Find where the given text appears and provide that cell's center as [X, Y] coordinate. 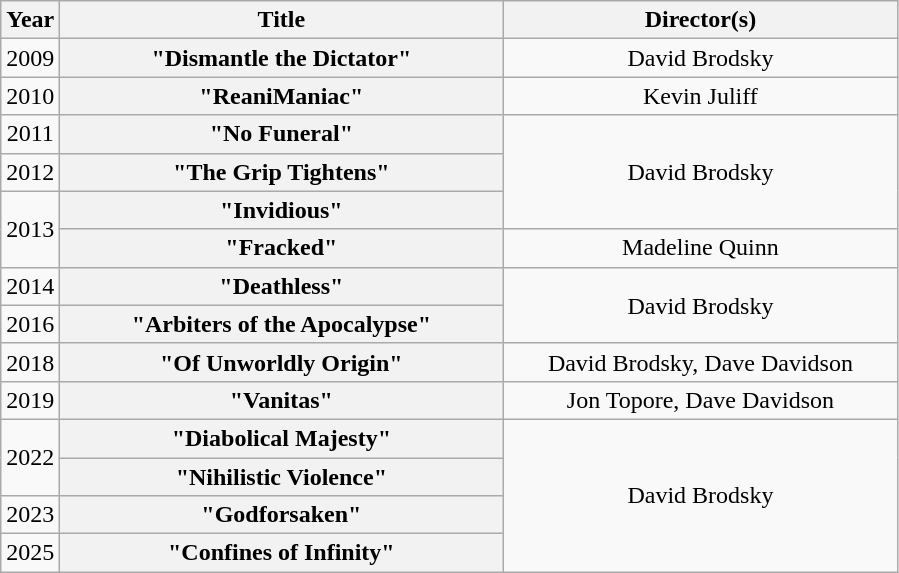
Year [30, 20]
2010 [30, 96]
2025 [30, 553]
Jon Topore, Dave Davidson [700, 400]
"Fracked" [282, 248]
"Confines of Infinity" [282, 553]
Director(s) [700, 20]
"The Grip Tightens" [282, 172]
"Of Unworldly Origin" [282, 362]
"Invidious" [282, 210]
Madeline Quinn [700, 248]
2012 [30, 172]
"ReaniManiac" [282, 96]
2013 [30, 229]
2022 [30, 457]
"Vanitas" [282, 400]
2016 [30, 324]
Title [282, 20]
Kevin Juliff [700, 96]
"Deathless" [282, 286]
David Brodsky, Dave Davidson [700, 362]
"Godforsaken" [282, 515]
"No Funeral" [282, 134]
2011 [30, 134]
2014 [30, 286]
2009 [30, 58]
"Dismantle the Dictator" [282, 58]
"Arbiters of the Apocalypse" [282, 324]
"Nihilistic Violence" [282, 477]
2019 [30, 400]
2018 [30, 362]
"Diabolical Majesty" [282, 438]
2023 [30, 515]
